Find where the given text appears and provide that cell's center as [x, y] coordinate. 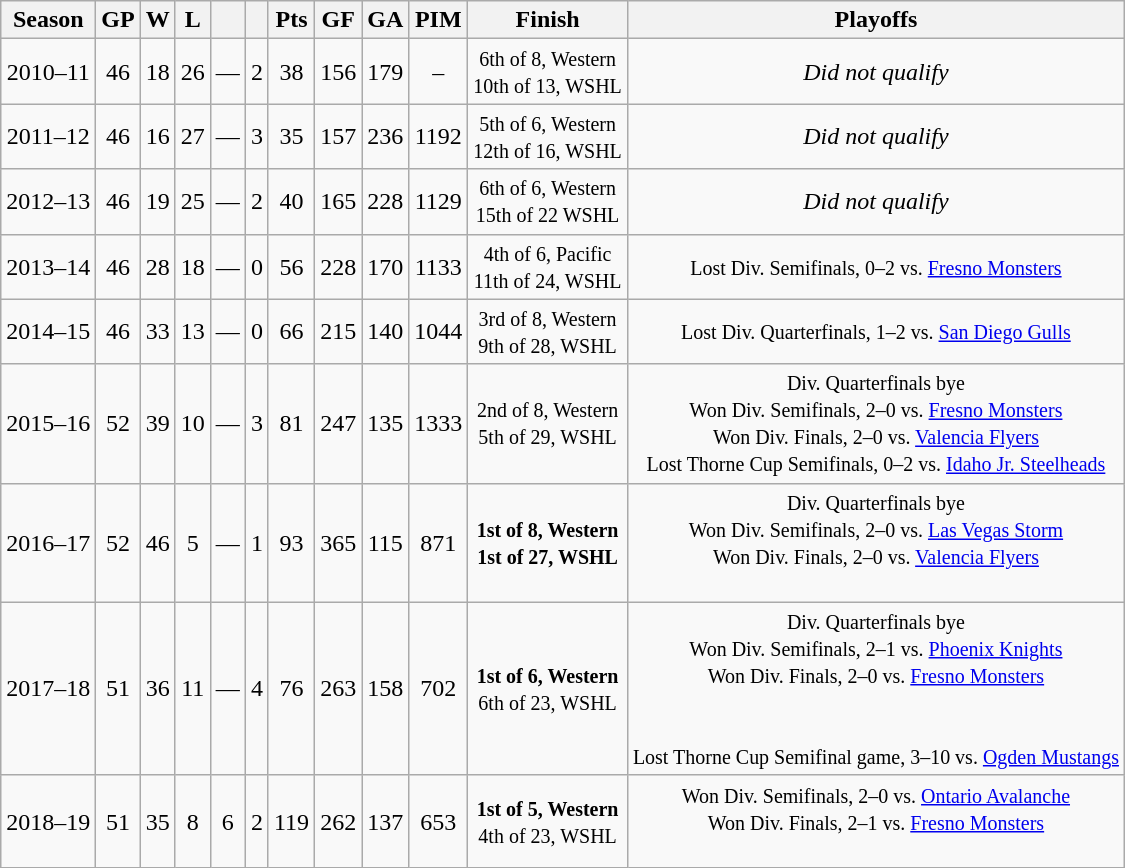
2nd of 8, Western5th of 29, WSHL [548, 424]
– [438, 72]
Div. Quarterfinals byeWon Div. Semifinals, 2–0 vs. Las Vegas StormWon Div. Finals, 2–0 vs. Valencia Flyers [876, 542]
2011–12 [48, 136]
GA [386, 20]
247 [338, 424]
263 [338, 688]
40 [291, 202]
93 [291, 542]
3rd of 8, Western9th of 28, WSHL [548, 332]
56 [291, 266]
Playoffs [876, 20]
365 [338, 542]
2018–19 [48, 821]
1st of 5, Western4th of 23, WSHL [548, 821]
135 [386, 424]
156 [338, 72]
66 [291, 332]
Season [48, 20]
36 [158, 688]
5th of 6, Western12th of 16, WSHL [548, 136]
16 [158, 136]
28 [158, 266]
GF [338, 20]
PIM [438, 20]
4 [256, 688]
Pts [291, 20]
2014–15 [48, 332]
179 [386, 72]
119 [291, 821]
1st of 6, Western6th of 23, WSHL [548, 688]
1st of 8, Western1st of 27, WSHL [548, 542]
W [158, 20]
158 [386, 688]
137 [386, 821]
13 [192, 332]
2010–11 [48, 72]
871 [438, 542]
4th of 6, Pacific11th of 24, WSHL [548, 266]
2016–17 [48, 542]
1133 [438, 266]
L [192, 20]
2015–16 [48, 424]
8 [192, 821]
Lost Div. Semifinals, 0–2 vs. Fresno Monsters [876, 266]
165 [338, 202]
157 [338, 136]
236 [386, 136]
76 [291, 688]
5 [192, 542]
6 [228, 821]
1129 [438, 202]
6th of 6, Western15th of 22 WSHL [548, 202]
140 [386, 332]
653 [438, 821]
2012–13 [48, 202]
81 [291, 424]
10 [192, 424]
1192 [438, 136]
1044 [438, 332]
Finish [548, 20]
215 [338, 332]
702 [438, 688]
170 [386, 266]
25 [192, 202]
262 [338, 821]
GP [118, 20]
2013–14 [48, 266]
33 [158, 332]
26 [192, 72]
19 [158, 202]
1 [256, 542]
38 [291, 72]
1333 [438, 424]
27 [192, 136]
39 [158, 424]
115 [386, 542]
11 [192, 688]
Won Div. Semifinals, 2–0 vs. Ontario AvalancheWon Div. Finals, 2–1 vs. Fresno Monsters [876, 821]
2017–18 [48, 688]
Lost Div. Quarterfinals, 1–2 vs. San Diego Gulls [876, 332]
6th of 8, Western10th of 13, WSHL [548, 72]
